Capture the cell that displays the provided text and extract its (X, Y) central coordinate. 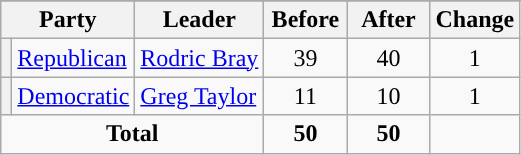
39 (306, 58)
Change (475, 20)
Greg Taylor (200, 96)
11 (306, 96)
Party (68, 20)
Rodric Bray (200, 58)
Democratic (74, 96)
Leader (200, 20)
40 (388, 58)
After (388, 20)
Total (132, 134)
Republican (74, 58)
Before (306, 20)
10 (388, 96)
